Output the (X, Y) coordinate of the center of the cell containing the given text.  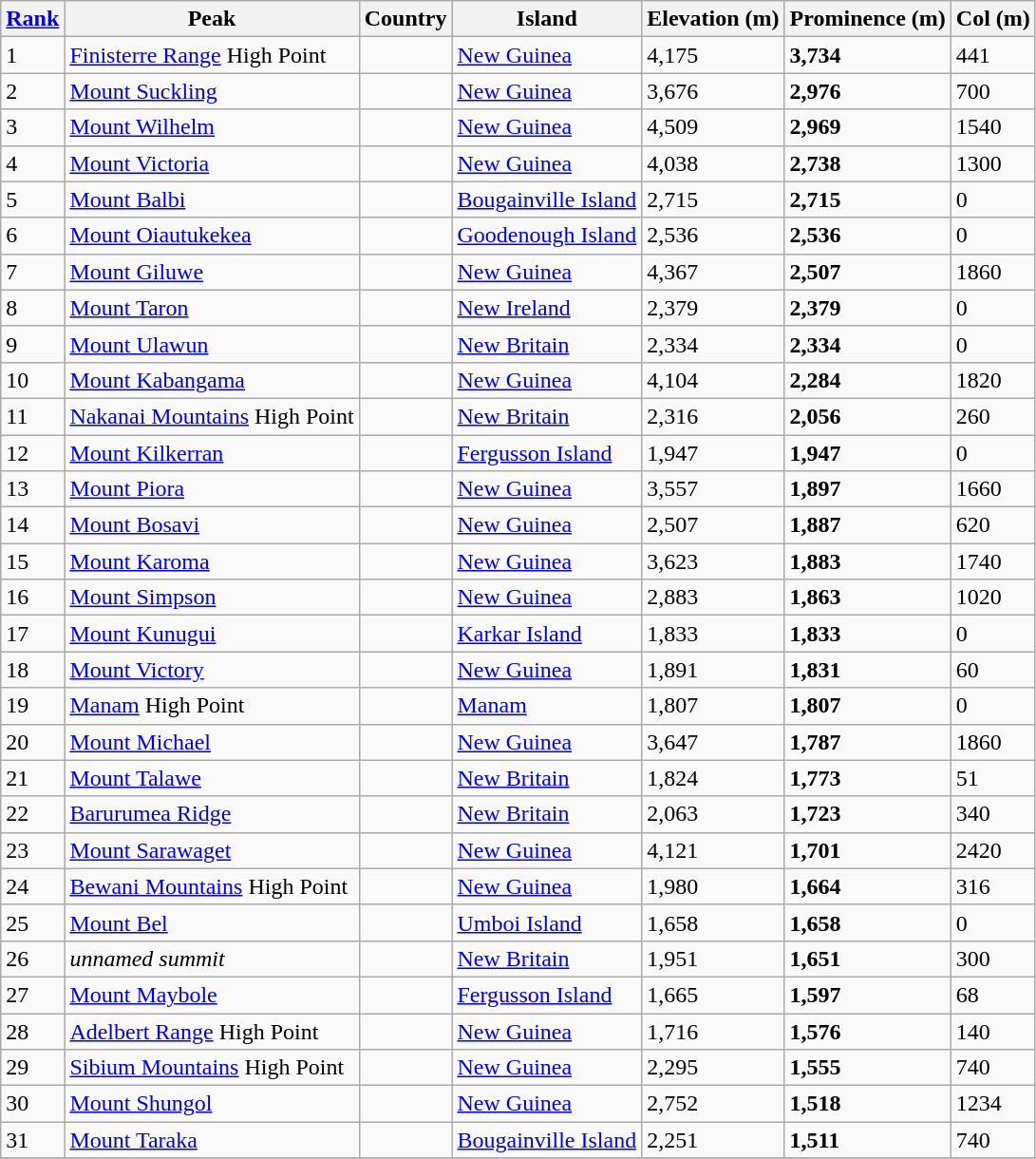
Island (547, 19)
3,557 (713, 489)
11 (32, 416)
3,647 (713, 742)
Manam High Point (212, 706)
1,664 (868, 886)
4 (32, 163)
Mount Taron (212, 308)
3,623 (713, 561)
1,597 (868, 995)
Mount Victory (212, 670)
30 (32, 1104)
700 (993, 91)
316 (993, 886)
2,295 (713, 1068)
3,676 (713, 91)
1,716 (713, 1031)
1,665 (713, 995)
Mount Giluwe (212, 272)
4,104 (713, 380)
2420 (993, 850)
1,555 (868, 1068)
10 (32, 380)
unnamed summit (212, 959)
24 (32, 886)
1300 (993, 163)
300 (993, 959)
1234 (993, 1104)
1660 (993, 489)
260 (993, 416)
Adelbert Range High Point (212, 1031)
Mount Balbi (212, 199)
1740 (993, 561)
1,824 (713, 778)
2,738 (868, 163)
Bewani Mountains High Point (212, 886)
Elevation (m) (713, 19)
Mount Kilkerran (212, 453)
20 (32, 742)
1,701 (868, 850)
25 (32, 922)
1,651 (868, 959)
Sibium Mountains High Point (212, 1068)
Mount Kabangama (212, 380)
5 (32, 199)
2,883 (713, 598)
1,980 (713, 886)
15 (32, 561)
7 (32, 272)
6 (32, 236)
4,509 (713, 127)
28 (32, 1031)
1,863 (868, 598)
26 (32, 959)
12 (32, 453)
140 (993, 1031)
1,511 (868, 1140)
Mount Michael (212, 742)
4,367 (713, 272)
23 (32, 850)
Mount Maybole (212, 995)
13 (32, 489)
1820 (993, 380)
Umboi Island (547, 922)
Peak (212, 19)
340 (993, 814)
51 (993, 778)
18 (32, 670)
Col (m) (993, 19)
Mount Oiautukekea (212, 236)
2,284 (868, 380)
29 (32, 1068)
1,891 (713, 670)
441 (993, 55)
2,976 (868, 91)
Prominence (m) (868, 19)
Mount Talawe (212, 778)
1,723 (868, 814)
Finisterre Range High Point (212, 55)
Rank (32, 19)
Mount Bosavi (212, 525)
Mount Shungol (212, 1104)
Mount Bel (212, 922)
21 (32, 778)
Goodenough Island (547, 236)
2,056 (868, 416)
16 (32, 598)
Mount Taraka (212, 1140)
Mount Piora (212, 489)
4,038 (713, 163)
Manam (547, 706)
Nakanai Mountains High Point (212, 416)
31 (32, 1140)
68 (993, 995)
1,831 (868, 670)
2,063 (713, 814)
2,969 (868, 127)
1540 (993, 127)
Mount Kunugui (212, 634)
Mount Victoria (212, 163)
Barurumea Ridge (212, 814)
8 (32, 308)
3 (32, 127)
9 (32, 344)
1,897 (868, 489)
27 (32, 995)
1 (32, 55)
Country (405, 19)
1,887 (868, 525)
Karkar Island (547, 634)
Mount Karoma (212, 561)
14 (32, 525)
2,251 (713, 1140)
17 (32, 634)
1,773 (868, 778)
New Ireland (547, 308)
1020 (993, 598)
Mount Suckling (212, 91)
3,734 (868, 55)
Mount Sarawaget (212, 850)
1,576 (868, 1031)
4,175 (713, 55)
22 (32, 814)
4,121 (713, 850)
1,518 (868, 1104)
2,316 (713, 416)
Mount Simpson (212, 598)
1,883 (868, 561)
Mount Ulawun (212, 344)
620 (993, 525)
1,951 (713, 959)
19 (32, 706)
Mount Wilhelm (212, 127)
60 (993, 670)
1,787 (868, 742)
2,752 (713, 1104)
2 (32, 91)
